Determine the [x, y] coordinate at the center of the cell enclosing the given text.  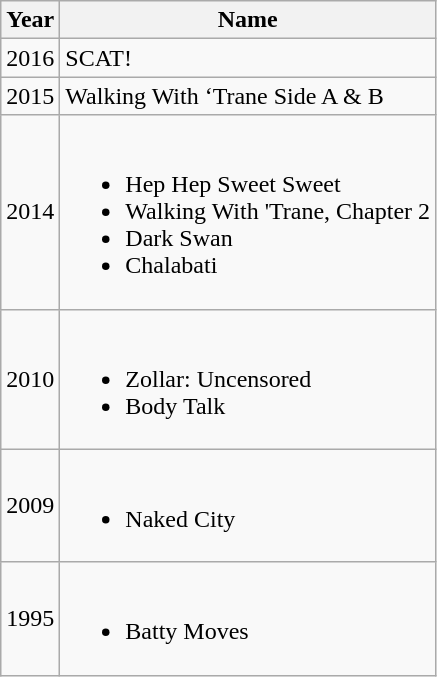
Name [248, 20]
2014 [30, 212]
1995 [30, 618]
Walking With ‘Trane Side A & B [248, 96]
2009 [30, 506]
Batty Moves [248, 618]
Hep Hep Sweet SweetWalking With 'Trane, Chapter 2Dark SwanChalabati [248, 212]
2015 [30, 96]
Year [30, 20]
Zollar: UncensoredBody Talk [248, 379]
2010 [30, 379]
2016 [30, 58]
Naked City [248, 506]
SCAT! [248, 58]
